Return (X, Y) of the center of cell containing provided text 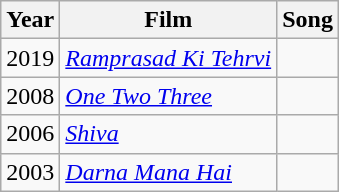
Year (30, 20)
Song (308, 20)
Ramprasad Ki Tehrvi (168, 58)
One Two Three (168, 96)
Darna Mana Hai (168, 172)
2006 (30, 134)
Film (168, 20)
2008 (30, 96)
2003 (30, 172)
2019 (30, 58)
Shiva (168, 134)
